Return the (X, Y) coordinate for the center point of the cell that contains the specified text.  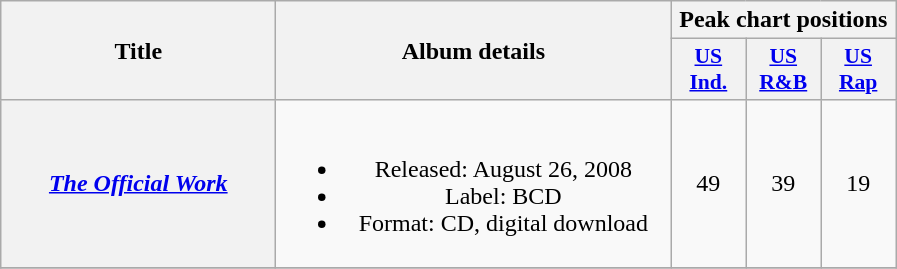
The Official Work (138, 184)
USR&B (784, 70)
Released: August 26, 2008Label: BCDFormat: CD, digital download (474, 184)
Album details (474, 50)
Peak chart positions (784, 20)
19 (858, 184)
Title (138, 50)
49 (708, 184)
USInd. (708, 70)
39 (784, 184)
USRap (858, 70)
